From the cell containing the given text, extract its center point as [x, y] coordinate. 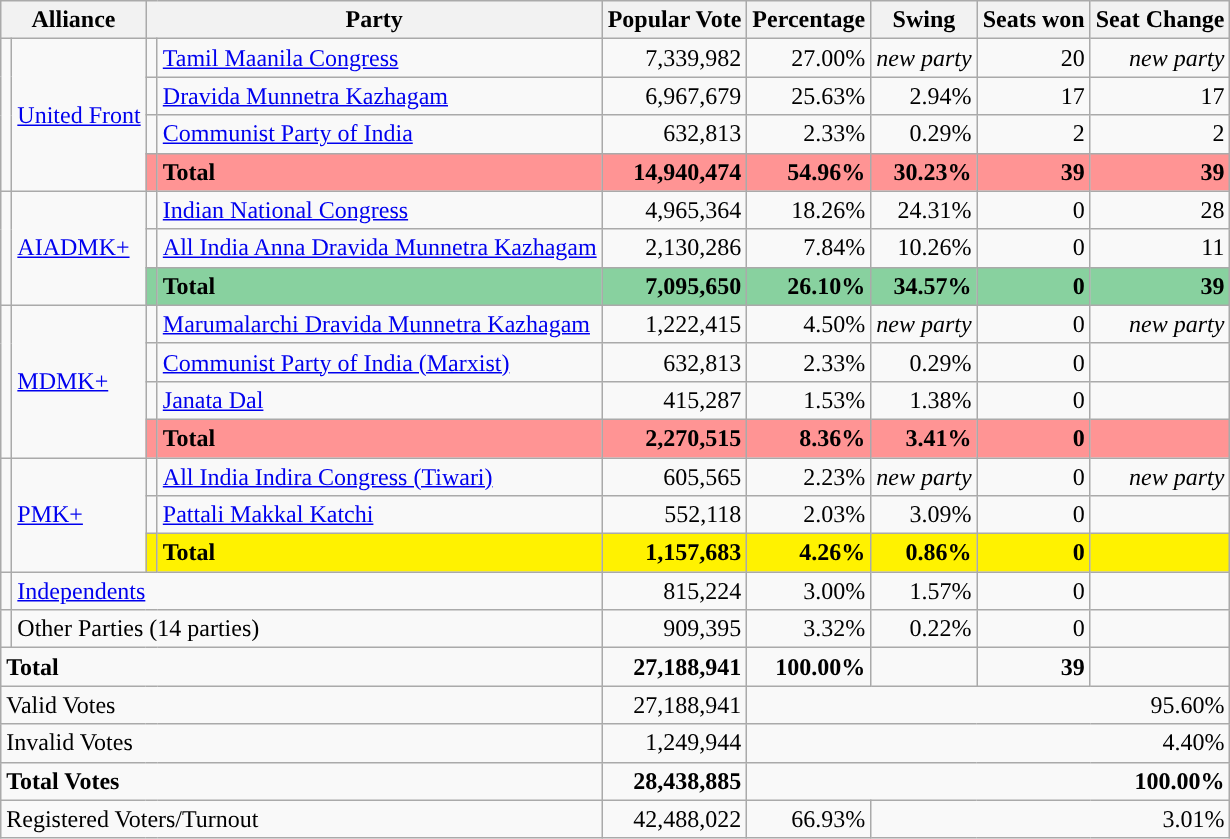
Swing [924, 20]
54.96% [809, 172]
AIADMK+ [79, 248]
8.36% [809, 438]
Other Parties (14 parties) [307, 629]
4.26% [809, 553]
10.26% [924, 248]
MDMK+ [79, 381]
Invalid Votes [302, 743]
3.01% [1050, 819]
Tamil Maanila Congress [380, 58]
Marumalarchi Dravida Munnetra Kazhagam [380, 324]
20 [1034, 58]
4,965,364 [674, 210]
815,224 [674, 591]
25.63% [809, 96]
All India Indira Congress (Tiwari) [380, 477]
34.57% [924, 286]
3.00% [809, 591]
1.38% [924, 400]
11 [1160, 248]
28 [1160, 210]
All India Anna Dravida Munnetra Kazhagam [380, 248]
2,270,515 [674, 438]
552,118 [674, 515]
Registered Voters/Turnout [302, 819]
7,095,650 [674, 286]
Seats won [1034, 20]
United Front [79, 115]
Indian National Congress [380, 210]
Janata Dal [380, 400]
95.60% [988, 705]
1,249,944 [674, 743]
415,287 [674, 400]
605,565 [674, 477]
6,967,679 [674, 96]
2.94% [924, 96]
Popular Vote [674, 20]
Pattali Makkal Katchi [380, 515]
4.40% [988, 743]
Party [374, 20]
909,395 [674, 629]
Communist Party of India [380, 134]
14,940,474 [674, 172]
Valid Votes [302, 705]
2.03% [809, 515]
66.93% [809, 819]
18.26% [809, 210]
0.86% [924, 553]
4.50% [809, 324]
Alliance [74, 20]
1,157,683 [674, 553]
26.10% [809, 286]
Seat Change [1160, 20]
Percentage [809, 20]
3.32% [809, 629]
PMK+ [79, 515]
42,488,022 [674, 819]
7,339,982 [674, 58]
1,222,415 [674, 324]
30.23% [924, 172]
3.09% [924, 515]
27.00% [809, 58]
7.84% [809, 248]
3.41% [924, 438]
Total Votes [302, 781]
1.53% [809, 400]
Independents [307, 591]
Dravida Munnetra Kazhagam [380, 96]
28,438,885 [674, 781]
2.23% [809, 477]
24.31% [924, 210]
Communist Party of India (Marxist) [380, 362]
1.57% [924, 591]
0.22% [924, 629]
2,130,286 [674, 248]
